Capture the cell that displays the provided text and extract its (x, y) central coordinate. 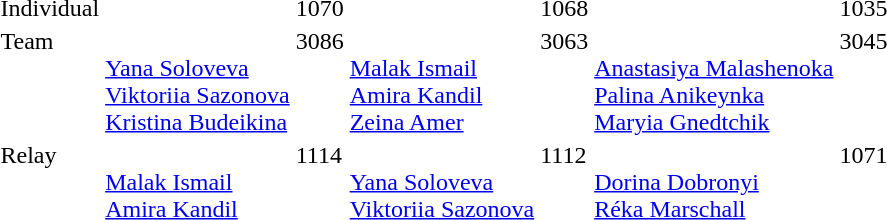
Malak IsmailAmira KandilZeina Amer (442, 82)
Yana SolovevaViktoriia SazonovaKristina Budeikina (198, 82)
Anastasiya MalashenokaPalina AnikeynkaMaryia Gnedtchik (714, 82)
3086 (320, 82)
3063 (564, 82)
